Extract the [x, y] coordinate from the center of the cell holding the provided text.  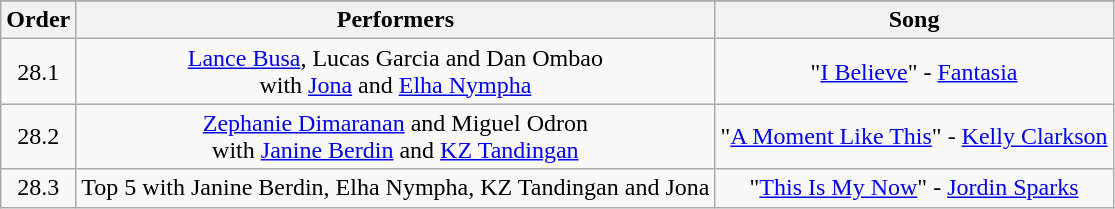
Lance Busa, Lucas Garcia and Dan Ombaowith Jona and Elha Nympha [396, 72]
Zephanie Dimaranan and Miguel Odronwith Janine Berdin and KZ Tandingan [396, 136]
Order [38, 20]
Top 5 with Janine Berdin, Elha Nympha, KZ Tandingan and Jona [396, 188]
28.1 [38, 72]
Performers [396, 20]
28.2 [38, 136]
Song [914, 20]
"This Is My Now" - Jordin Sparks [914, 188]
"I Believe" - Fantasia [914, 72]
"A Moment Like This" - Kelly Clarkson [914, 136]
28.3 [38, 188]
